Find where the given text appears and provide that cell's center as [x, y] coordinate. 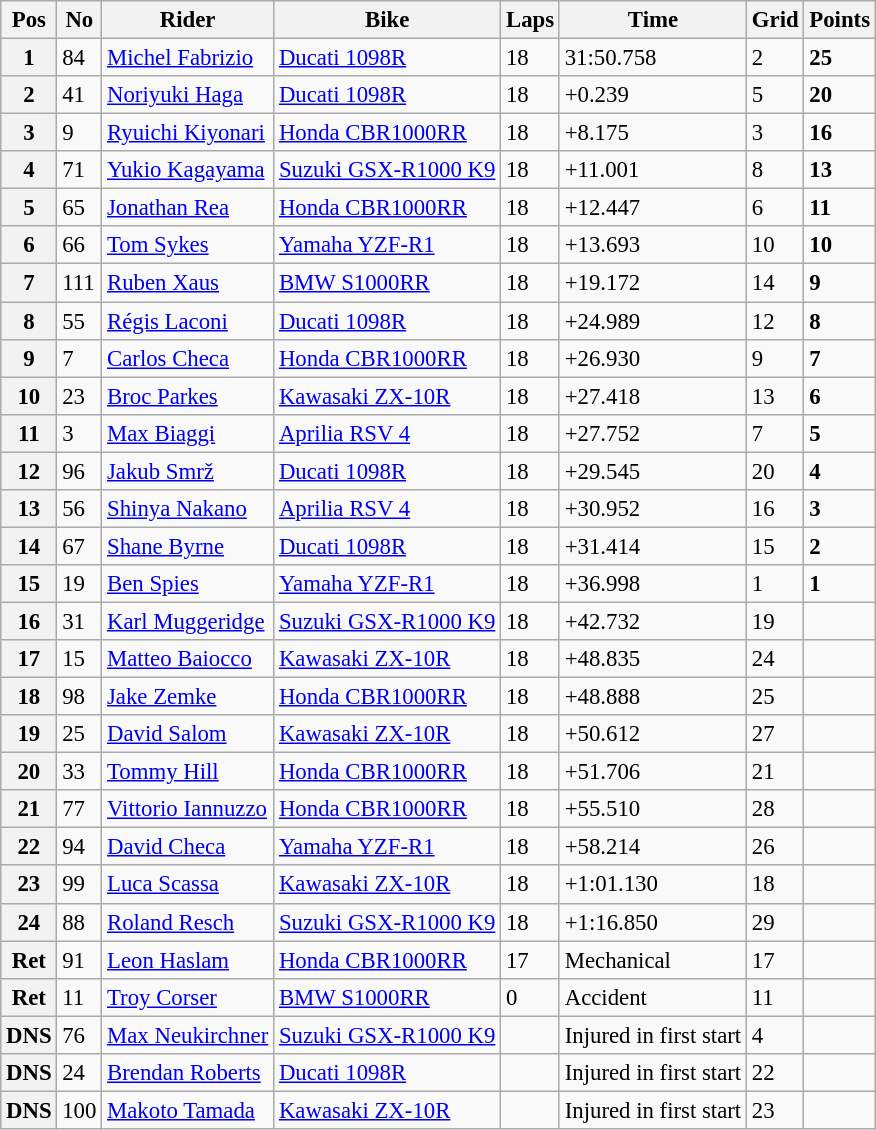
Ben Spies [188, 584]
Points [840, 20]
84 [80, 58]
+31.414 [652, 546]
Broc Parkes [188, 396]
Tommy Hill [188, 772]
Brendan Roberts [188, 1073]
+55.510 [652, 809]
Troy Corser [188, 997]
26 [776, 847]
Shinya Nakano [188, 509]
Grid [776, 20]
+27.752 [652, 433]
Karl Muggeridge [188, 621]
Shane Byrne [188, 546]
77 [80, 809]
Makoto Tamada [188, 1110]
67 [80, 546]
96 [80, 471]
Pos [29, 20]
Rider [188, 20]
Tom Sykes [188, 245]
99 [80, 885]
+11.001 [652, 170]
+51.706 [652, 772]
Ruben Xaus [188, 283]
David Checa [188, 847]
Bike [388, 20]
Vittorio Iannuzzo [188, 809]
+26.930 [652, 358]
Yukio Kagayama [188, 170]
29 [776, 922]
28 [776, 809]
Noriyuki Haga [188, 95]
+42.732 [652, 621]
Roland Resch [188, 922]
+58.214 [652, 847]
Régis Laconi [188, 321]
100 [80, 1110]
+1:01.130 [652, 885]
94 [80, 847]
Carlos Checa [188, 358]
Matteo Baiocco [188, 659]
31:50.758 [652, 58]
+1:16.850 [652, 922]
+13.693 [652, 245]
+30.952 [652, 509]
Time [652, 20]
88 [80, 922]
Leon Haslam [188, 960]
Max Biaggi [188, 433]
41 [80, 95]
+48.888 [652, 697]
Mechanical [652, 960]
Laps [530, 20]
Ryuichi Kiyonari [188, 133]
+27.418 [652, 396]
+12.447 [652, 208]
Luca Scassa [188, 885]
No [80, 20]
+48.835 [652, 659]
+50.612 [652, 734]
91 [80, 960]
Jonathan Rea [188, 208]
+29.545 [652, 471]
65 [80, 208]
Michel Fabrizio [188, 58]
Accident [652, 997]
111 [80, 283]
76 [80, 1035]
David Salom [188, 734]
+36.998 [652, 584]
98 [80, 697]
27 [776, 734]
31 [80, 621]
55 [80, 321]
33 [80, 772]
71 [80, 170]
+0.239 [652, 95]
+8.175 [652, 133]
0 [530, 997]
56 [80, 509]
Jake Zemke [188, 697]
66 [80, 245]
+19.172 [652, 283]
Max Neukirchner [188, 1035]
+24.989 [652, 321]
Jakub Smrž [188, 471]
